Find where the given text appears and provide that cell's center as (x, y) coordinate. 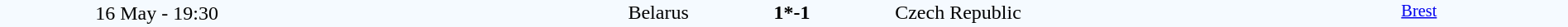
Belarus (501, 12)
1*-1 (791, 12)
16 May - 19:30 (157, 13)
Brest (1419, 13)
Czech Republic (1082, 12)
